Locate the cell with the specified text and output its [X, Y] center coordinate. 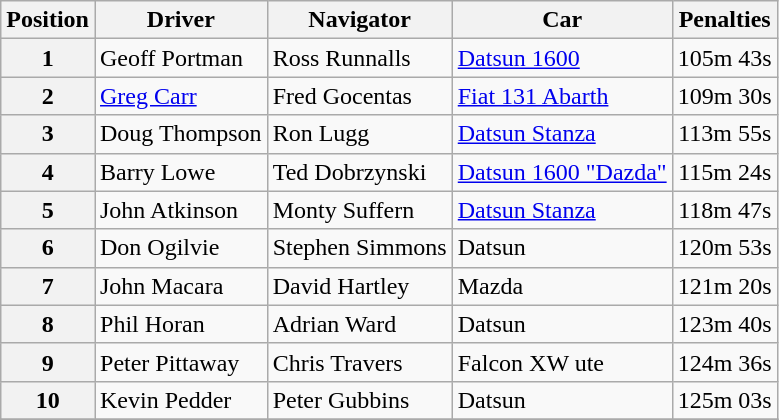
10 [48, 400]
Phil Horan [180, 324]
Navigator [360, 20]
Car [562, 20]
7 [48, 286]
6 [48, 248]
Doug Thompson [180, 134]
John Atkinson [180, 210]
121m 20s [724, 286]
118m 47s [724, 210]
Don Ogilvie [180, 248]
4 [48, 172]
1 [48, 58]
8 [48, 324]
Falcon XW ute [562, 362]
125m 03s [724, 400]
Monty Suffern [360, 210]
Fred Gocentas [360, 96]
Mazda [562, 286]
Chris Travers [360, 362]
Geoff Portman [180, 58]
109m 30s [724, 96]
123m 40s [724, 324]
Peter Gubbins [360, 400]
9 [48, 362]
Adrian Ward [360, 324]
Position [48, 20]
113m 55s [724, 134]
Greg Carr [180, 96]
5 [48, 210]
Barry Lowe [180, 172]
Datsun 1600 "Dazda" [562, 172]
Penalties [724, 20]
John Macara [180, 286]
115m 24s [724, 172]
Datsun 1600 [562, 58]
Driver [180, 20]
2 [48, 96]
3 [48, 134]
David Hartley [360, 286]
Ron Lugg [360, 134]
Peter Pittaway [180, 362]
Fiat 131 Abarth [562, 96]
120m 53s [724, 248]
124m 36s [724, 362]
105m 43s [724, 58]
Ross Runnalls [360, 58]
Ted Dobrzynski [360, 172]
Kevin Pedder [180, 400]
Stephen Simmons [360, 248]
